Scan for the cell matching the given text and deliver its (X, Y) coordinate at center. 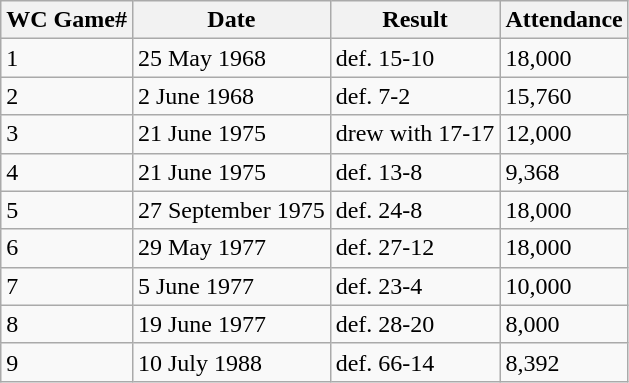
9 (67, 362)
19 June 1977 (231, 324)
25 May 1968 (231, 58)
WC Game# (67, 20)
10 July 1988 (231, 362)
27 September 1975 (231, 210)
8,392 (564, 362)
def. 13-8 (415, 172)
Result (415, 20)
def. 7-2 (415, 96)
5 (67, 210)
def. 23-4 (415, 286)
7 (67, 286)
def. 27-12 (415, 248)
def. 24-8 (415, 210)
3 (67, 134)
4 (67, 172)
def. 15-10 (415, 58)
2 (67, 96)
8 (67, 324)
9,368 (564, 172)
2 June 1968 (231, 96)
8,000 (564, 324)
drew with 17-17 (415, 134)
29 May 1977 (231, 248)
12,000 (564, 134)
6 (67, 248)
Attendance (564, 20)
def. 66-14 (415, 362)
def. 28-20 (415, 324)
10,000 (564, 286)
5 June 1977 (231, 286)
15,760 (564, 96)
1 (67, 58)
Date (231, 20)
